Determine the (X, Y) coordinate at the center of the cell enclosing the given text.  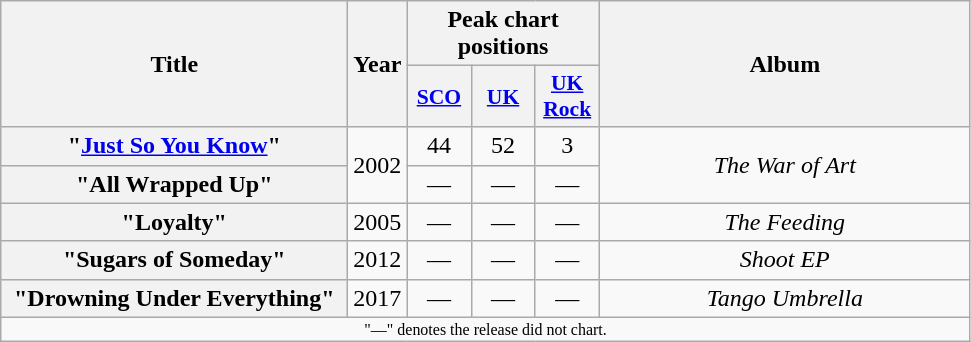
Peak chart positions (503, 34)
2005 (378, 222)
Tango Umbrella (784, 298)
"Drowning Under Everything" (174, 298)
Shoot EP (784, 260)
3 (567, 146)
The War of Art (784, 165)
The Feeding (784, 222)
Year (378, 64)
"—" denotes the release did not chart. (486, 329)
Title (174, 64)
UKRock (567, 96)
2012 (378, 260)
Album (784, 64)
2017 (378, 298)
"All Wrapped Up" (174, 184)
"Loyalty" (174, 222)
44 (439, 146)
SCO (439, 96)
"Just So You Know" (174, 146)
UK (503, 96)
52 (503, 146)
"Sugars of Someday" (174, 260)
2002 (378, 165)
